For the text-containing cell, return its midpoint in [x, y] coordinate format. 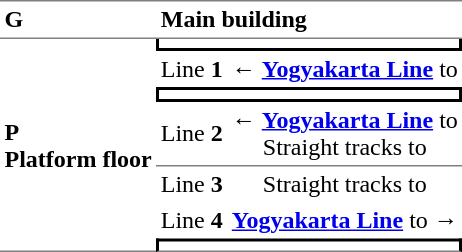
Yogyakarta Line to → [344, 220]
G [78, 20]
Line 4 [192, 220]
Line 1 [192, 69]
Line 2 [192, 134]
Main building [309, 20]
← Yogyakarta Line to Straight tracks to [344, 134]
PPlatform floor [78, 146]
← Yogyakarta Line to [344, 69]
Straight tracks to [344, 184]
Line 3 [192, 184]
